Scan for the cell matching the given text and deliver its [X, Y] coordinate at center. 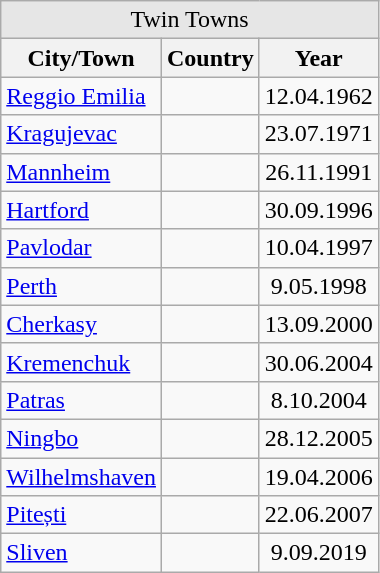
Country [210, 58]
30.09.1996 [318, 210]
Pavlodar [82, 248]
Kremenchuk [82, 362]
19.04.2006 [318, 477]
10.04.1997 [318, 248]
9.09.2019 [318, 553]
22.06.2007 [318, 515]
Mannheim [82, 172]
Reggio Emilia [82, 96]
Sliven [82, 553]
Perth [82, 286]
Wilhelmshaven [82, 477]
8.10.2004 [318, 400]
Twin Towns [190, 20]
28.12.2005 [318, 438]
Year [318, 58]
23.07.1971 [318, 134]
30.06.2004 [318, 362]
Patras [82, 400]
Hartford [82, 210]
Pitești [82, 515]
Kragujevac [82, 134]
Cherkasy [82, 324]
Ningbo [82, 438]
City/Town [82, 58]
9.05.1998 [318, 286]
12.04.1962 [318, 96]
13.09.2000 [318, 324]
26.11.1991 [318, 172]
